Identify which cell holds the provided text, then report its (X, Y) central coordinate. 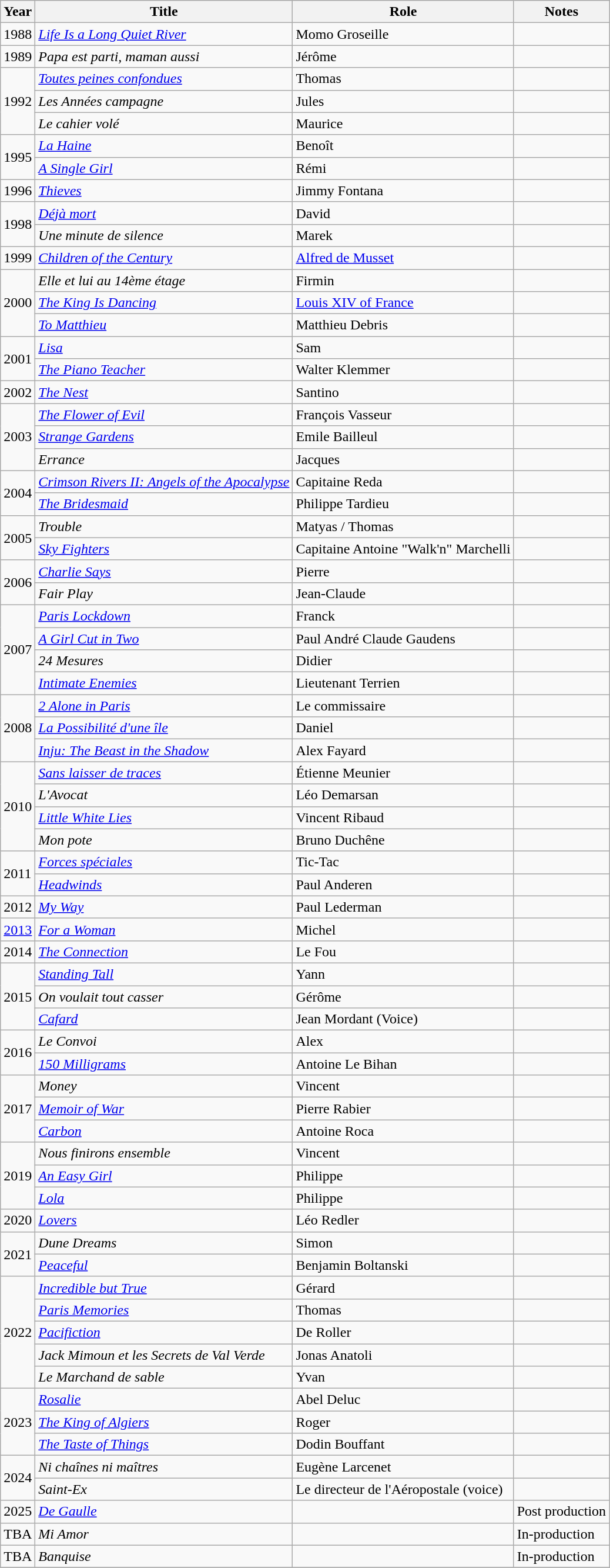
Emile Bailleul (403, 437)
2010 (18, 806)
2012 (18, 907)
The Piano Teacher (164, 370)
Headwinds (164, 885)
Elle et lui au 14ème étage (164, 281)
Role (403, 12)
La Haine (164, 146)
Capitaine Reda (403, 482)
Marek (403, 235)
Léo Redler (403, 1220)
2005 (18, 538)
Banquise (164, 1556)
Dodin Bouffant (403, 1444)
Santino (403, 392)
Le Fou (403, 952)
Lola (164, 1198)
Jérôme (403, 56)
Rémi (403, 168)
1998 (18, 224)
Rosalie (164, 1400)
2013 (18, 929)
The King of Algiers (164, 1422)
1989 (18, 56)
2006 (18, 582)
Year (18, 12)
Post production (561, 1512)
Le commissaire (403, 706)
2021 (18, 1254)
1999 (18, 258)
The Bridesmaid (164, 504)
Eugène Larcenet (403, 1467)
Alex Fayard (403, 750)
1996 (18, 191)
Jacques (403, 459)
Abel Deluc (403, 1400)
Peaceful (164, 1265)
Alfred de Musset (403, 258)
Papa est parti, maman aussi (164, 56)
Firmin (403, 281)
2008 (18, 728)
Vincent Ribaud (403, 818)
24 Mesures (164, 661)
Bruno Duchêne (403, 840)
Alex (403, 1042)
Inju: The Beast in the Shadow (164, 750)
Roger (403, 1422)
2019 (18, 1176)
Memoir of War (164, 1109)
1992 (18, 101)
Sky Fighters (164, 549)
Carbon (164, 1131)
Déjà mort (164, 213)
Tic-Tac (403, 862)
2002 (18, 392)
De Gaulle (164, 1512)
Capitaine Antoine "Walk'n" Marchelli (403, 549)
Pierre (403, 571)
Étienne Meunier (403, 773)
Mon pote (164, 840)
David (403, 213)
Matthieu Debris (403, 325)
2025 (18, 1512)
Les Années campagne (164, 101)
Dune Dreams (164, 1243)
Antoine Roca (403, 1131)
Standing Tall (164, 974)
Didier (403, 661)
My Way (164, 907)
Pierre Rabier (403, 1109)
Mi Amor (164, 1534)
2014 (18, 952)
Nous finirons ensemble (164, 1153)
2001 (18, 359)
On voulait tout casser (164, 997)
Toutes peines confondues (164, 79)
Walter Klemmer (403, 370)
Children of the Century (164, 258)
Daniel (403, 728)
Little White Lies (164, 818)
Le cahier volé (164, 124)
2000 (18, 303)
L'Avocat (164, 795)
Title (164, 12)
Charlie Says (164, 571)
2020 (18, 1220)
Strange Gardens (164, 437)
2 Alone in Paris (164, 706)
Jack Mimoun et les Secrets de Val Verde (164, 1355)
Crimson Rivers II: Angels of the Apocalypse (164, 482)
Gérôme (403, 997)
Saint-Ex (164, 1489)
La Possibilité d'une île (164, 728)
The King Is Dancing (164, 303)
Le Marchand de sable (164, 1377)
Errance (164, 459)
150 Milligrams (164, 1064)
Philippe Tardieu (403, 504)
The Taste of Things (164, 1444)
Lisa (164, 348)
Incredible but True (164, 1287)
Simon (403, 1243)
Jonas Anatoli (403, 1355)
Lovers (164, 1220)
Ni chaînes ni maîtres (164, 1467)
The Connection (164, 952)
Benoît (403, 146)
Money (164, 1086)
Une minute de silence (164, 235)
Antoine Le Bihan (403, 1064)
To Matthieu (164, 325)
Thieves (164, 191)
Forces spéciales (164, 862)
1988 (18, 34)
Louis XIV of France (403, 303)
2007 (18, 649)
2011 (18, 873)
Lieutenant Terrien (403, 683)
Michel (403, 929)
Jules (403, 101)
Matyas / Thomas (403, 526)
1995 (18, 157)
Paul Lederman (403, 907)
Paul Anderen (403, 885)
Pacifiction (164, 1332)
Momo Groseille (403, 34)
Trouble (164, 526)
An Easy Girl (164, 1176)
2003 (18, 437)
2023 (18, 1422)
A Girl Cut in Two (164, 638)
Cafard (164, 1019)
2016 (18, 1053)
2004 (18, 493)
Gérard (403, 1287)
Jimmy Fontana (403, 191)
2017 (18, 1109)
2022 (18, 1332)
Franck (403, 616)
Jean-Claude (403, 593)
The Flower of Evil (164, 415)
De Roller (403, 1332)
Sans laisser de traces (164, 773)
Intimate Enemies (164, 683)
Yvan (403, 1377)
The Nest (164, 392)
Sam (403, 348)
Notes (561, 12)
Fair Play (164, 593)
Le Convoi (164, 1042)
Maurice (403, 124)
Benjamin Boltanski (403, 1265)
For a Woman (164, 929)
Paris Memories (164, 1310)
A Single Girl (164, 168)
2015 (18, 996)
Léo Demarsan (403, 795)
Yann (403, 974)
Life Is a Long Quiet River (164, 34)
Le directeur de l'Aéropostale (voice) (403, 1489)
Jean Mordant (Voice) (403, 1019)
Paul André Claude Gaudens (403, 638)
Paris Lockdown (164, 616)
2024 (18, 1478)
François Vasseur (403, 415)
